Search for the cell housing the specified text and yield its [x, y] center coordinate. 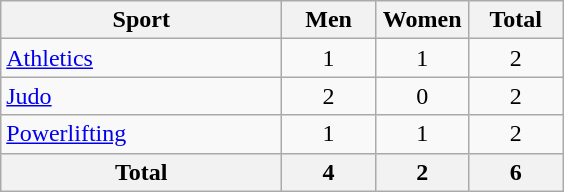
6 [516, 172]
4 [329, 172]
Judo [142, 96]
Athletics [142, 58]
Women [422, 20]
0 [422, 96]
Sport [142, 20]
Men [329, 20]
Powerlifting [142, 134]
